Return the [X, Y] coordinate for the center point of the cell that contains the specified text.  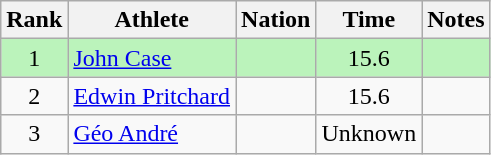
Athlete [152, 20]
Time [369, 20]
3 [34, 134]
Géo André [152, 134]
Nation [276, 20]
Unknown [369, 134]
Edwin Pritchard [152, 96]
Notes [456, 20]
Rank [34, 20]
1 [34, 58]
John Case [152, 58]
2 [34, 96]
